Find where the given text appears and provide that cell's center as [X, Y] coordinate. 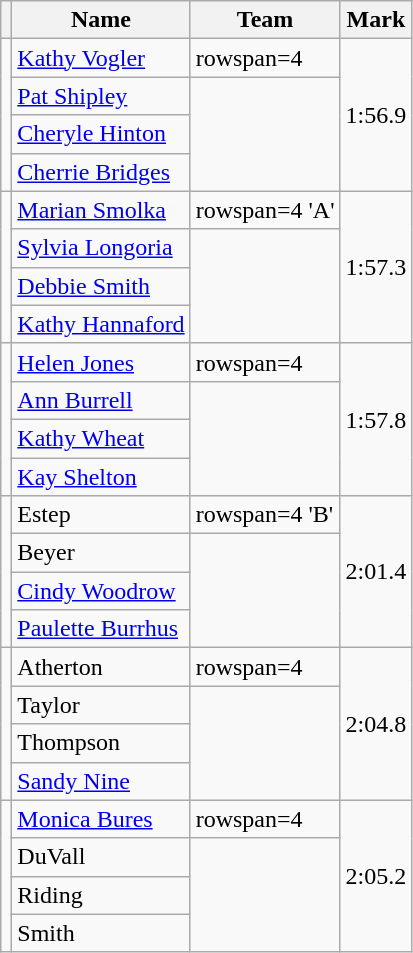
Atherton [101, 667]
Marian Smolka [101, 210]
Sandy Nine [101, 781]
Kay Shelton [101, 477]
rowspan=4 'A' [265, 210]
Cheryle Hinton [101, 134]
2:05.2 [376, 876]
Name [101, 20]
Mark [376, 20]
1:56.9 [376, 115]
1:57.8 [376, 419]
1:57.3 [376, 267]
Kathy Vogler [101, 58]
Kathy Wheat [101, 438]
DuVall [101, 857]
Team [265, 20]
rowspan=4 'B' [265, 515]
2:04.8 [376, 724]
Debbie Smith [101, 286]
Thompson [101, 743]
Smith [101, 933]
Riding [101, 895]
Pat Shipley [101, 96]
Helen Jones [101, 362]
Taylor [101, 705]
2:01.4 [376, 572]
Sylvia Longoria [101, 248]
Cindy Woodrow [101, 591]
Kathy Hannaford [101, 324]
Paulette Burrhus [101, 629]
Cherrie Bridges [101, 172]
Estep [101, 515]
Ann Burrell [101, 400]
Beyer [101, 553]
Monica Bures [101, 819]
